Capture the cell that displays the provided text and extract its [X, Y] central coordinate. 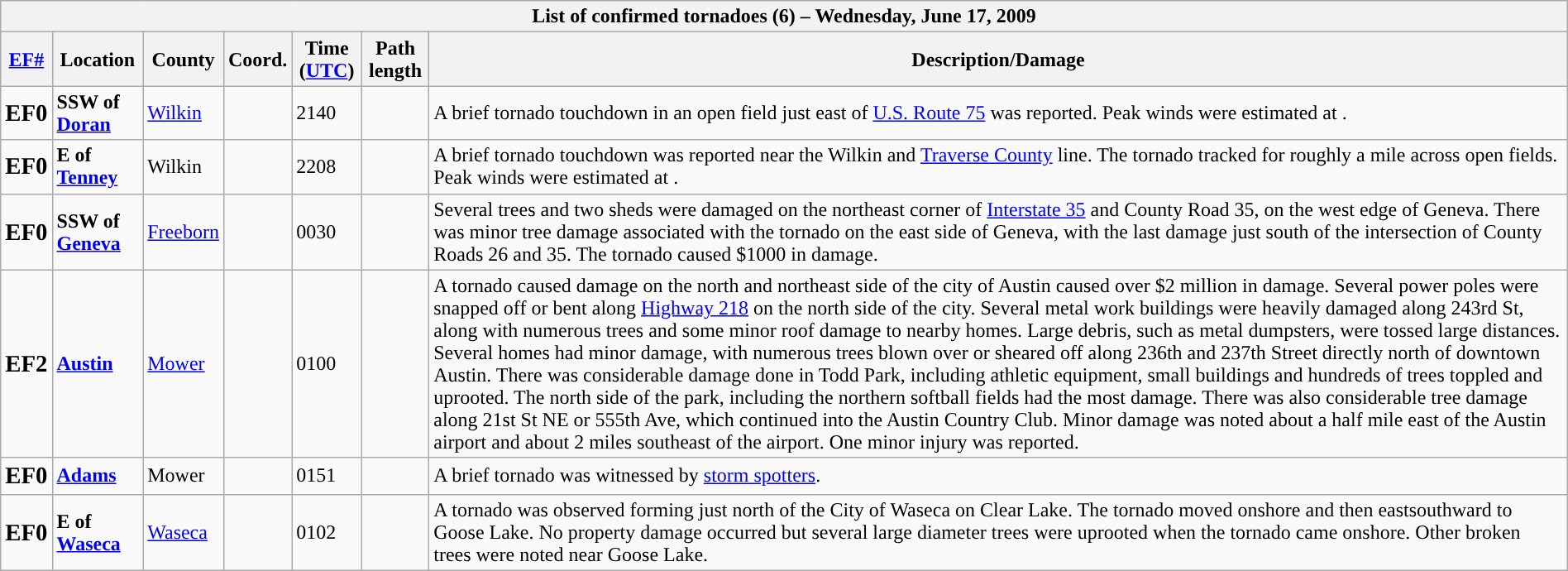
SSW of Doran [98, 113]
SSW of Geneva [98, 232]
0151 [327, 476]
A brief tornado touchdown in an open field just east of U.S. Route 75 was reported. Peak winds were estimated at . [999, 113]
Path length [395, 60]
0100 [327, 364]
County [184, 60]
Freeborn [184, 232]
Description/Damage [999, 60]
0030 [327, 232]
2208 [327, 167]
0102 [327, 532]
EF# [26, 60]
2140 [327, 113]
E of Waseca [98, 532]
Adams [98, 476]
Austin [98, 364]
Time (UTC) [327, 60]
E of Tenney [98, 167]
Waseca [184, 532]
Coord. [257, 60]
Location [98, 60]
List of confirmed tornadoes (6) – Wednesday, June 17, 2009 [784, 17]
A brief tornado was witnessed by storm spotters. [999, 476]
EF2 [26, 364]
